Provide the (X, Y) coordinate of the cell's center where the given text is located.  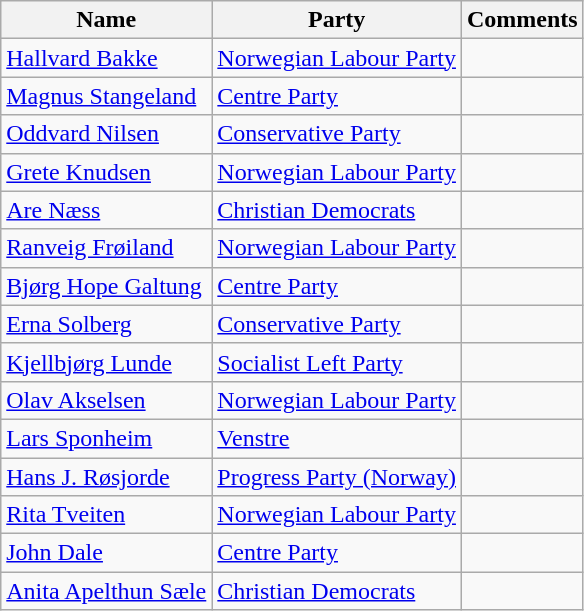
Name (106, 20)
Rita Tveiten (106, 515)
Kjellbjørg Lunde (106, 362)
Party (337, 20)
Venstre (337, 438)
Socialist Left Party (337, 362)
Ranveig Frøiland (106, 248)
Erna Solberg (106, 324)
Grete Knudsen (106, 172)
John Dale (106, 553)
Olav Akselsen (106, 400)
Anita Apelthun Sæle (106, 591)
Comments (522, 20)
Lars Sponheim (106, 438)
Bjørg Hope Galtung (106, 286)
Magnus Stangeland (106, 96)
Hallvard Bakke (106, 58)
Hans J. Røsjorde (106, 477)
Progress Party (Norway) (337, 477)
Are Næss (106, 210)
Oddvard Nilsen (106, 134)
